Extract the (x, y) coordinate from the center of the cell holding the provided text.  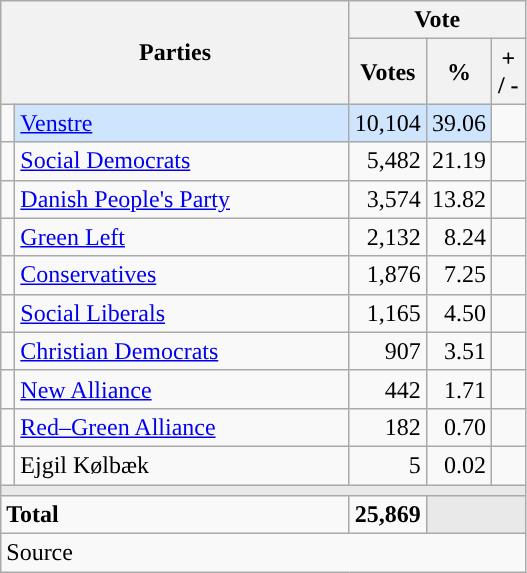
Parties (176, 52)
Social Democrats (182, 161)
7.25 (458, 275)
% (458, 72)
+ / - (508, 72)
Source (263, 553)
1,165 (388, 313)
Venstre (182, 123)
2,132 (388, 237)
13.82 (458, 199)
1.71 (458, 389)
Green Left (182, 237)
8.24 (458, 237)
25,869 (388, 515)
442 (388, 389)
Conservatives (182, 275)
10,104 (388, 123)
Christian Democrats (182, 351)
21.19 (458, 161)
182 (388, 427)
1,876 (388, 275)
Danish People's Party (182, 199)
Ejgil Kølbæk (182, 465)
Vote (437, 20)
907 (388, 351)
39.06 (458, 123)
Social Liberals (182, 313)
0.70 (458, 427)
3,574 (388, 199)
New Alliance (182, 389)
Total (176, 515)
Red–Green Alliance (182, 427)
5,482 (388, 161)
3.51 (458, 351)
4.50 (458, 313)
Votes (388, 72)
5 (388, 465)
0.02 (458, 465)
